Extract the (x, y) coordinate from the center of the cell holding the provided text.  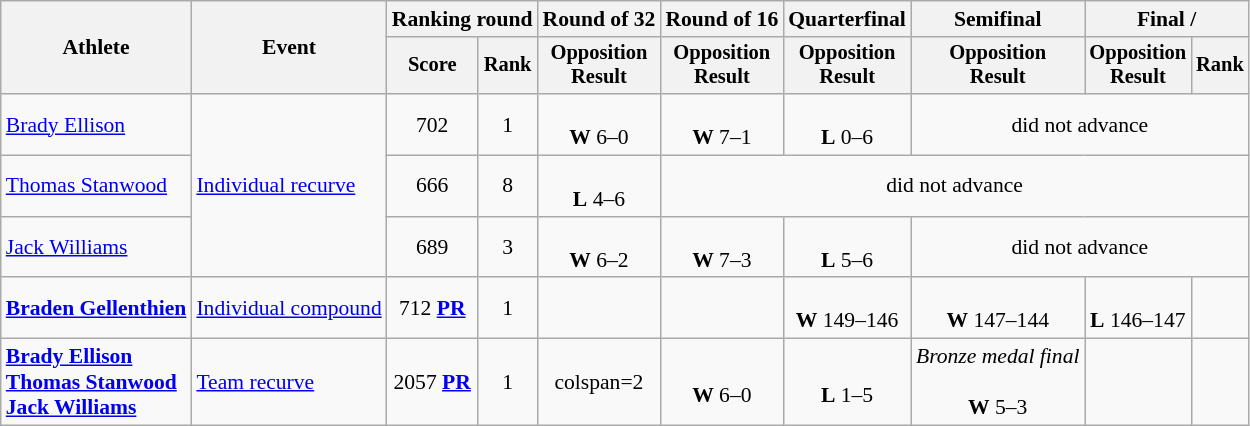
W 147–144 (998, 308)
2057 PR (432, 382)
W 7–1 (722, 124)
Final / (1166, 19)
8 (508, 186)
L 4–6 (598, 186)
3 (508, 248)
L 0–6 (847, 124)
L 146–147 (1138, 308)
Individual compound (288, 308)
Team recurve (288, 382)
Jack Williams (96, 248)
L 1–5 (847, 382)
Quarterfinal (847, 19)
Thomas Stanwood (96, 186)
L 5–6 (847, 248)
Event (288, 48)
666 (432, 186)
712 PR (432, 308)
702 (432, 124)
colspan=2 (598, 382)
W 149–146 (847, 308)
Bronze medal finalW 5–3 (998, 382)
Braden Gellenthien (96, 308)
Brady Ellison (96, 124)
Score (432, 66)
Brady EllisonThomas StanwoodJack Williams (96, 382)
W 7–3 (722, 248)
Round of 32 (598, 19)
Individual recurve (288, 186)
Semifinal (998, 19)
Athlete (96, 48)
W 6–2 (598, 248)
Round of 16 (722, 19)
689 (432, 248)
Ranking round (462, 19)
